Return the [x, y] coordinate for the center point of the cell that contains the specified text.  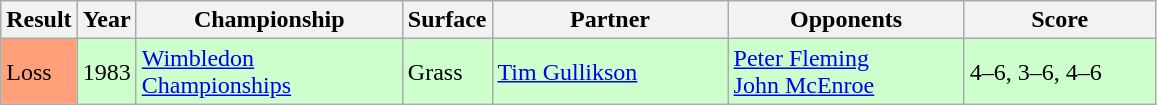
Score [1060, 20]
Grass [447, 72]
Year [106, 20]
Surface [447, 20]
Loss [39, 72]
4–6, 3–6, 4–6 [1060, 72]
Partner [610, 20]
Wimbledon Championships [269, 72]
Peter Fleming John McEnroe [846, 72]
Championship [269, 20]
Tim Gullikson [610, 72]
Result [39, 20]
1983 [106, 72]
Opponents [846, 20]
